Scan for the cell matching the given text and deliver its (x, y) coordinate at center. 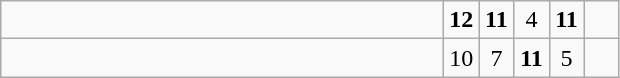
5 (566, 58)
12 (462, 20)
4 (532, 20)
10 (462, 58)
7 (496, 58)
